Search for the cell housing the specified text and yield its (x, y) center coordinate. 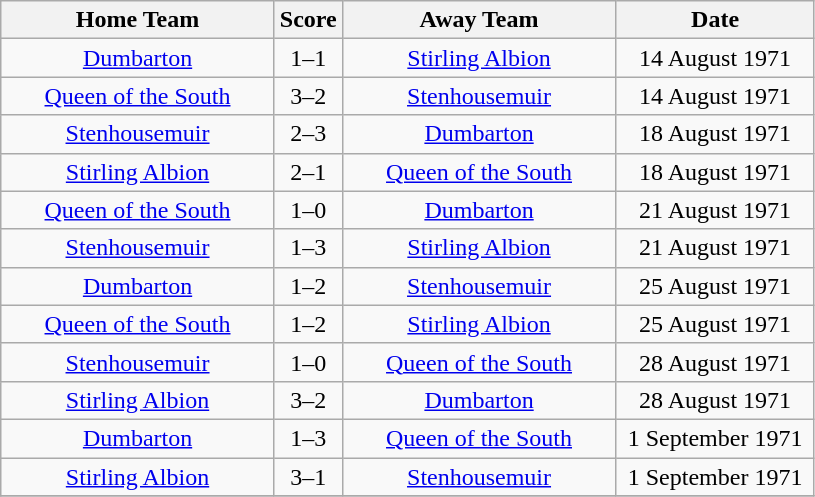
Away Team (479, 20)
3–1 (308, 477)
1–1 (308, 58)
Home Team (138, 20)
Score (308, 20)
2–1 (308, 172)
2–3 (308, 134)
Date (716, 20)
